Find where the given text appears and provide that cell's center as [x, y] coordinate. 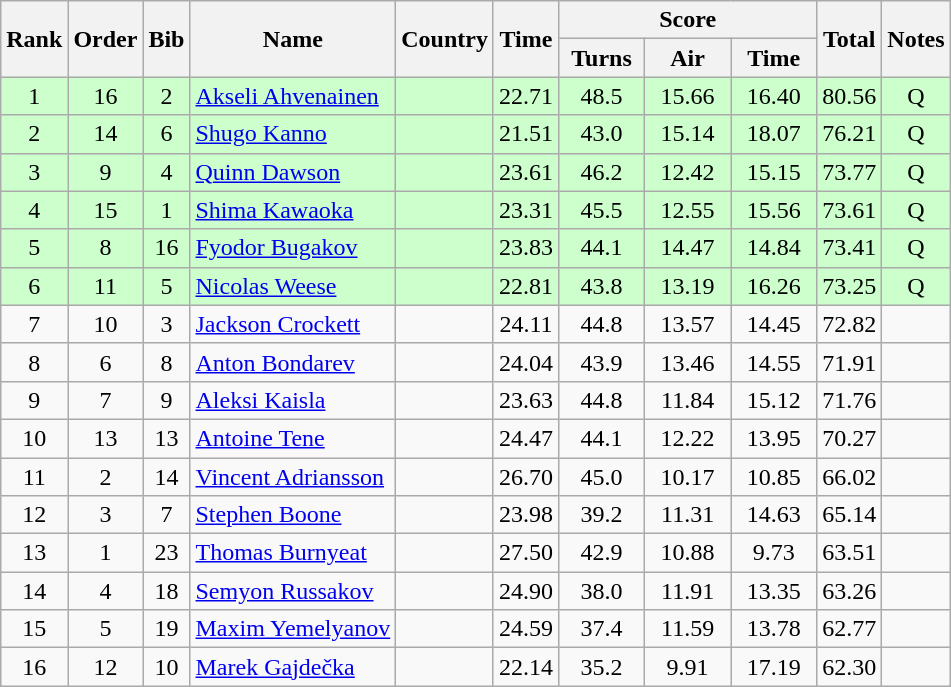
15.15 [774, 172]
14.47 [688, 248]
10.88 [688, 553]
63.26 [850, 591]
17.19 [774, 667]
Antoine Tene [293, 438]
9.73 [774, 553]
Rank [34, 39]
72.82 [850, 324]
13.95 [774, 438]
46.2 [602, 172]
65.14 [850, 515]
73.77 [850, 172]
11.91 [688, 591]
Shima Kawaoka [293, 210]
73.61 [850, 210]
15.66 [688, 96]
23 [166, 553]
18.07 [774, 134]
14.63 [774, 515]
13.78 [774, 629]
Thomas Burnyeat [293, 553]
15.14 [688, 134]
71.91 [850, 362]
42.9 [602, 553]
80.56 [850, 96]
16.26 [774, 286]
Country [445, 39]
Anton Bondarev [293, 362]
Notes [916, 39]
Shugo Kanno [293, 134]
24.11 [526, 324]
Total [850, 39]
39.2 [602, 515]
12.55 [688, 210]
Name [293, 39]
62.30 [850, 667]
14.55 [774, 362]
16.40 [774, 96]
26.70 [526, 477]
Air [688, 58]
63.51 [850, 553]
13.46 [688, 362]
Akseli Ahvenainen [293, 96]
10.17 [688, 477]
45.0 [602, 477]
Maxim Yemelyanov [293, 629]
Turns [602, 58]
13.57 [688, 324]
Vincent Adriansson [293, 477]
Jackson Crockett [293, 324]
76.21 [850, 134]
Nicolas Weese [293, 286]
Score [688, 20]
9.91 [688, 667]
10.85 [774, 477]
27.50 [526, 553]
35.2 [602, 667]
14.45 [774, 324]
45.5 [602, 210]
11.31 [688, 515]
21.51 [526, 134]
73.41 [850, 248]
12.22 [688, 438]
Semyon Russakov [293, 591]
22.81 [526, 286]
12.42 [688, 172]
48.5 [602, 96]
Order [106, 39]
23.61 [526, 172]
14.84 [774, 248]
23.98 [526, 515]
24.04 [526, 362]
24.90 [526, 591]
22.14 [526, 667]
Marek Gajdečka [293, 667]
11.59 [688, 629]
13.35 [774, 591]
38.0 [602, 591]
19 [166, 629]
43.8 [602, 286]
43.0 [602, 134]
24.47 [526, 438]
70.27 [850, 438]
Stephen Boone [293, 515]
71.76 [850, 400]
11.84 [688, 400]
18 [166, 591]
13.19 [688, 286]
Bib [166, 39]
23.63 [526, 400]
15.56 [774, 210]
Fyodor Bugakov [293, 248]
23.83 [526, 248]
Quinn Dawson [293, 172]
23.31 [526, 210]
15.12 [774, 400]
22.71 [526, 96]
Aleksi Kaisla [293, 400]
43.9 [602, 362]
62.77 [850, 629]
24.59 [526, 629]
37.4 [602, 629]
73.25 [850, 286]
66.02 [850, 477]
